Provide the [X, Y] coordinate of the cell's center where the given text is located.  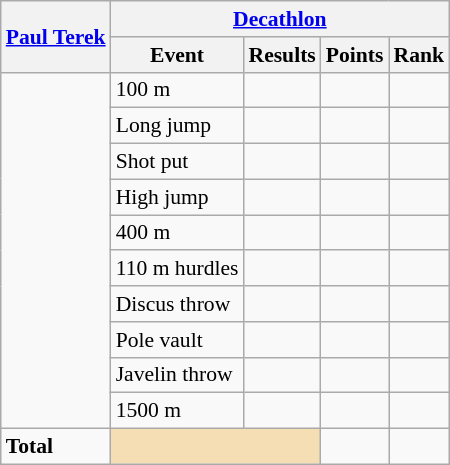
Paul Terek [56, 36]
Decathlon [280, 19]
Shot put [178, 162]
Event [178, 55]
Pole vault [178, 340]
1500 m [178, 411]
Javelin throw [178, 375]
Long jump [178, 126]
High jump [178, 197]
100 m [178, 90]
110 m hurdles [178, 269]
Results [282, 55]
Rank [418, 55]
Discus throw [178, 304]
Points [355, 55]
400 m [178, 233]
Total [56, 447]
